For the text-containing cell, return its midpoint in (x, y) coordinate format. 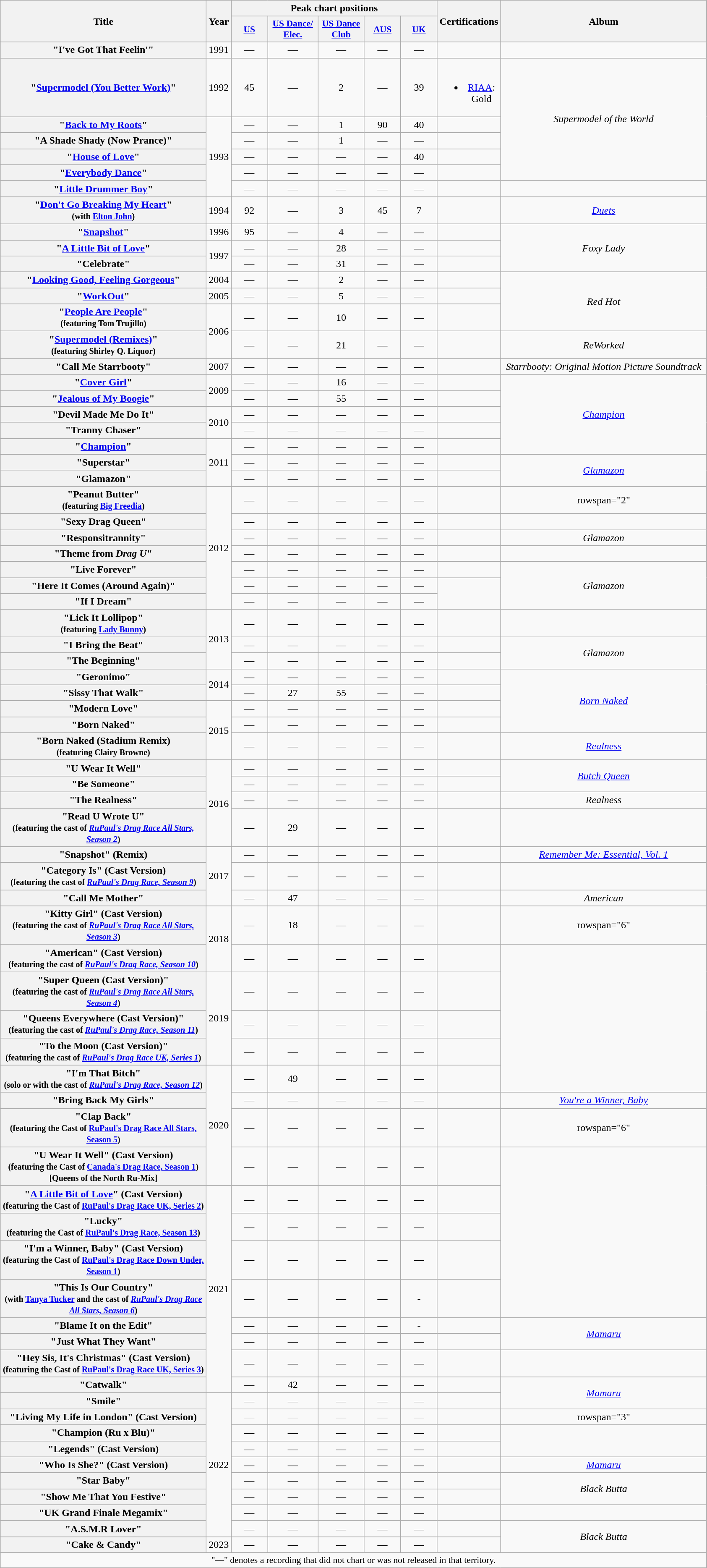
"Champion" (103, 446)
"Cake & Candy" (103, 1544)
"Everybody Dance" (103, 173)
"Catwalk" (103, 1385)
2011 (219, 462)
2004 (219, 280)
UK (419, 29)
"Clap Back"(featuring the Cast of RuPaul's Drag Race All Stars, Season 5) (103, 1128)
"Little Drummer Boy" (103, 188)
29 (293, 827)
"U Wear It Well" (Cast Version)(featuring the Cast of Canada's Drag Race, Season 1) [Queens of the North Ru-Mix] (103, 1166)
"House of Love" (103, 157)
"Born Naked" (103, 725)
"A Shade Shady (Now Prance)" (103, 141)
RIAA: Gold (469, 87)
Peak chart positions (334, 8)
"If I Dream" (103, 602)
"Don't Go Breaking My Heart" (with Elton John) (103, 210)
US Dance/Elec. (293, 29)
Year (219, 21)
"Superstar" (103, 462)
"Devil Made Me Do It" (103, 414)
2005 (219, 296)
"Bring Back My Girls" (103, 1100)
2017 (219, 877)
Duets (603, 210)
"Champion (Ru x Blu)" (103, 1433)
"Sissy That Walk" (103, 693)
"Jealous of My Boogie" (103, 398)
"U Wear It Well" (103, 768)
rowspan="2" (603, 500)
US DanceClub (341, 29)
"The Realness" (103, 800)
"Category Is" (Cast Version)(featuring the cast of RuPaul's Drag Race, Season 9) (103, 877)
2010 (219, 422)
2012 (219, 547)
Album (603, 21)
2022 (219, 1465)
21 (341, 345)
"I'm That Bitch" (solo or with the cast of RuPaul's Drag Race, Season 12) (103, 1079)
Remember Me: Essential, Vol. 1 (603, 855)
"Show Me That You Festive" (103, 1497)
Red Hot (603, 301)
95 (249, 232)
"Cover Girl" (103, 382)
Title (103, 21)
1997 (219, 256)
1993 (219, 157)
"Lick It Lollipop"(featuring Lady Bunny) (103, 623)
42 (293, 1385)
47 (293, 898)
"Glamazon" (103, 478)
"Theme from Drag U" (103, 554)
49 (293, 1079)
"A Little Bit of Love" (103, 248)
"I Bring the Beat" (103, 645)
ReWorked (603, 345)
"Sexy Drag Queen" (103, 521)
1991 (219, 50)
2016 (219, 803)
"Lucky"(featuring the Cast of RuPaul's Drag Race, Season 13) (103, 1227)
US (249, 29)
16 (341, 382)
Champion (603, 414)
"To the Moon (Cast Version)" (featuring the cast of RuPaul's Drag Race UK, Series 1) (103, 1051)
"Tranny Chaser" (103, 430)
1994 (219, 210)
2006 (219, 331)
1992 (219, 87)
"Who Is She?" (Cast Version) (103, 1465)
"Modern Love" (103, 709)
"Blame It on the Edit" (103, 1326)
Born Naked (603, 701)
"Smile" (103, 1401)
"This Is Our Country"(with Tanya Tucker and the cast of RuPaul's Drag Race All Stars, Season 6) (103, 1298)
28 (341, 248)
27 (293, 693)
"Born Naked (Stadium Remix)(featuring Clairy Browne) (103, 746)
"Legends" (Cast Version) (103, 1449)
"UK Grand Finale Megamix" (103, 1513)
"Read U Wrote U"(featuring the cast of RuPaul's Drag Race All Stars, Season 2) (103, 827)
1996 (219, 232)
2019 (219, 1018)
Supermodel of the World (603, 119)
"Peanut Butter"(featuring Big Freedia) (103, 500)
You're a Winner, Baby (603, 1100)
"Looking Good, Feeling Gorgeous" (103, 280)
2013 (219, 639)
2007 (219, 366)
2014 (219, 685)
rowspan="3" (603, 1417)
90 (383, 125)
Certifications (469, 21)
"Live Forever" (103, 570)
"Geronimo" (103, 677)
2018 (219, 939)
AUS (383, 29)
Foxy Lady (603, 248)
"Call Me Mother" (103, 898)
"Queens Everywhere (Cast Version)"(featuring the cast of RuPaul's Drag Race, Season 11) (103, 1024)
"I've Got That Feelin'" (103, 50)
"The Beginning" (103, 661)
"I'm a Winner, Baby" (Cast Version)(featuring the Cast of RuPaul's Drag Race Down Under, Season 1) (103, 1259)
"Super Queen (Cast Version)" (featuring the cast of RuPaul's Drag Race All Stars, Season 4) (103, 991)
2021 (219, 1289)
"Responsitrannity" (103, 538)
18 (293, 925)
5 (341, 296)
"Star Baby" (103, 1481)
Starrbooty: Original Motion Picture Soundtrack (603, 366)
American (603, 898)
Butch Queen (603, 776)
"People Are People"(featuring Tom Trujillo) (103, 317)
"Celebrate" (103, 264)
"Hey Sis, It's Christmas" (Cast Version)(featuring the Cast of RuPaul's Drag Race UK, Series 3) (103, 1364)
3 (341, 210)
2020 (219, 1125)
2015 (219, 730)
7 (419, 210)
10 (341, 317)
"Here It Comes (Around Again)" (103, 586)
"A.S.M.R Lover" (103, 1529)
"American" (Cast Version)(featuring the cast of RuPaul's Drag Race, Season 10) (103, 958)
"Just What They Want" (103, 1342)
"Snapshot" (103, 232)
4 (341, 232)
"Call Me Starrbooty" (103, 366)
"Be Someone" (103, 784)
"Supermodel (Remixes)"(featuring Shirley Q. Liquor) (103, 345)
"—" denotes a recording that did not chart or was not released in that territory. (353, 1560)
2023 (219, 1544)
2009 (219, 390)
"Supermodel (You Better Work)" (103, 87)
"Living My Life in London" (Cast Version) (103, 1417)
"A Little Bit of Love" (Cast Version)(featuring the Cast of RuPaul's Drag Race UK, Series 2) (103, 1199)
"Kitty Girl" (Cast Version)(featuring the cast of RuPaul's Drag Race All Stars, Season 3) (103, 925)
39 (419, 87)
"WorkOut" (103, 296)
92 (249, 210)
"Back to My Roots" (103, 125)
31 (341, 264)
"Snapshot" (Remix) (103, 855)
